Detect which cell encompasses the target text, then output its [X, Y] center coordinate. 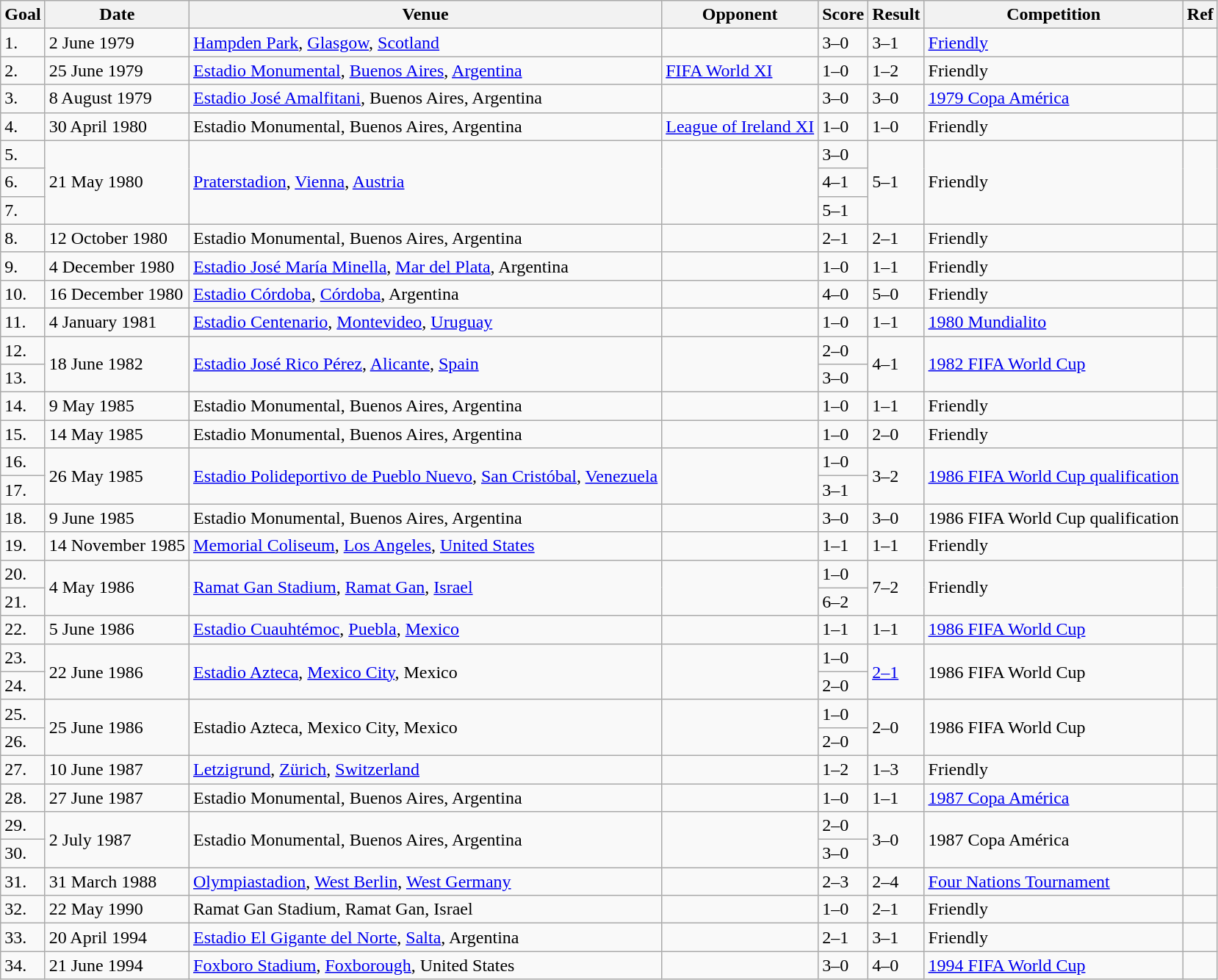
2–4 [896, 882]
9 June 1985 [117, 518]
32. [23, 909]
30 April 1980 [117, 126]
21. [23, 602]
FIFA World XI [740, 71]
8. [23, 238]
9 May 1985 [117, 406]
13. [23, 378]
4 May 1986 [117, 588]
Estadio Polideportivo de Pueblo Nuevo, San Cristóbal, Venezuela [426, 476]
Competition [1053, 15]
Letzigrund, Zürich, Switzerland [426, 769]
26 May 1985 [117, 476]
11. [23, 322]
6. [23, 182]
1979 Copa América [1053, 98]
8 August 1979 [117, 98]
14 November 1985 [117, 546]
Opponent [740, 15]
1. [23, 43]
27. [23, 769]
22 June 1986 [117, 671]
4 January 1981 [117, 322]
5–0 [896, 294]
12 October 1980 [117, 238]
1994 FIFA World Cup [1053, 965]
30. [23, 854]
Estadio El Gigante del Norte, Salta, Argentina [426, 937]
25 June 1986 [117, 727]
Ref [1200, 15]
4 December 1980 [117, 266]
10 June 1987 [117, 769]
Estadio Cuauhtémoc, Puebla, Mexico [426, 630]
1980 Mundialito [1053, 322]
18 June 1982 [117, 364]
23. [23, 657]
Estadio José Rico Pérez, Alicante, Spain [426, 364]
Estadio Centenario, Montevideo, Uruguay [426, 322]
Score [843, 15]
25 June 1979 [117, 71]
Estadio Córdoba, Córdoba, Argentina [426, 294]
7–2 [896, 588]
Memorial Coliseum, Los Angeles, United States [426, 546]
18. [23, 518]
Venue [426, 15]
Date [117, 15]
33. [23, 937]
Olympiastadion, West Berlin, West Germany [426, 882]
Hampden Park, Glasgow, Scotland [426, 43]
20 April 1994 [117, 937]
5 June 1986 [117, 630]
28. [23, 797]
2–3 [843, 882]
20. [23, 574]
1–3 [896, 769]
16 December 1980 [117, 294]
22. [23, 630]
24. [23, 685]
Result [896, 15]
14 May 1985 [117, 434]
26. [23, 741]
League of Ireland XI [740, 126]
19. [23, 546]
15. [23, 434]
27 June 1987 [117, 797]
5. [23, 154]
3. [23, 98]
6–2 [843, 602]
34. [23, 965]
3–2 [896, 476]
Foxboro Stadium, Foxborough, United States [426, 965]
2 June 1979 [117, 43]
4. [23, 126]
17. [23, 490]
25. [23, 713]
21 May 1980 [117, 182]
9. [23, 266]
2. [23, 71]
2 July 1987 [117, 840]
16. [23, 462]
Estadio José Amalfitani, Buenos Aires, Argentina [426, 98]
10. [23, 294]
14. [23, 406]
29. [23, 826]
Four Nations Tournament [1053, 882]
22 May 1990 [117, 909]
31. [23, 882]
Praterstadion, Vienna, Austria [426, 182]
Estadio José María Minella, Mar del Plata, Argentina [426, 266]
1982 FIFA World Cup [1053, 364]
21 June 1994 [117, 965]
7. [23, 210]
12. [23, 350]
Goal [23, 15]
31 March 1988 [117, 882]
